Pinpoint the cell where the given text exists, returning its [x, y] midpoint coordinate. 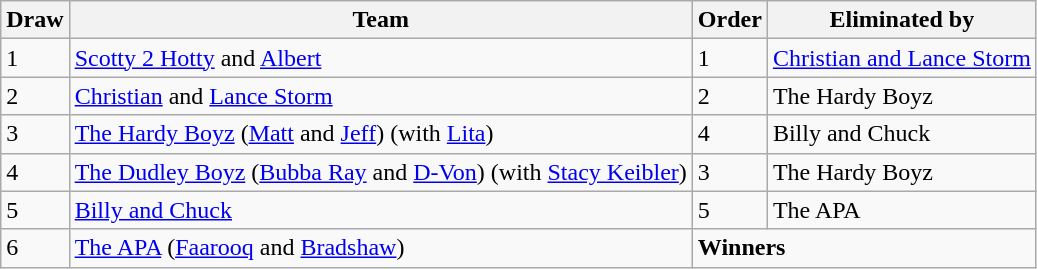
Draw [35, 20]
Eliminated by [902, 20]
Order [730, 20]
Team [380, 20]
The Dudley Boyz (Bubba Ray and D-Von) (with Stacy Keibler) [380, 172]
Scotty 2 Hotty and Albert [380, 58]
The APA (Faarooq and Bradshaw) [380, 248]
The APA [902, 210]
6 [35, 248]
Winners [864, 248]
The Hardy Boyz (Matt and Jeff) (with Lita) [380, 134]
